Output the [x, y] coordinate of the center of the cell containing the given text.  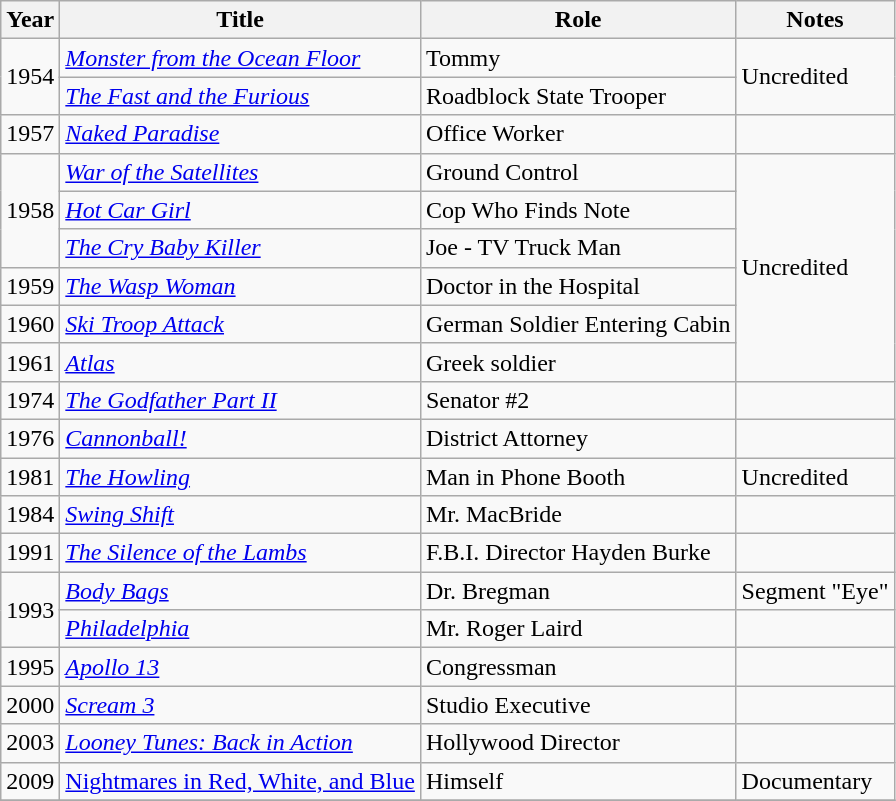
Ski Troop Attack [240, 324]
Tommy [578, 58]
Notes [815, 20]
2000 [30, 705]
Naked Paradise [240, 134]
1959 [30, 286]
Year [30, 20]
Congressman [578, 667]
Mr. Roger Laird [578, 629]
1960 [30, 324]
War of the Satellites [240, 172]
1976 [30, 438]
Nightmares in Red, White, and Blue [240, 781]
1958 [30, 210]
Title [240, 20]
Roadblock State Trooper [578, 96]
Doctor in the Hospital [578, 286]
Joe - TV Truck Man [578, 248]
Philadelphia [240, 629]
The Wasp Woman [240, 286]
Hot Car Girl [240, 210]
1961 [30, 362]
The Godfather Part II [240, 400]
Role [578, 20]
1974 [30, 400]
Dr. Bregman [578, 591]
1954 [30, 77]
The Cry Baby Killer [240, 248]
1984 [30, 515]
Cop Who Finds Note [578, 210]
Greek soldier [578, 362]
F.B.I. Director Hayden Burke [578, 553]
Atlas [240, 362]
Ground Control [578, 172]
Senator #2 [578, 400]
The Silence of the Lambs [240, 553]
Monster from the Ocean Floor [240, 58]
Man in Phone Booth [578, 477]
Documentary [815, 781]
1957 [30, 134]
The Fast and the Furious [240, 96]
Cannonball! [240, 438]
Segment "Eye" [815, 591]
Swing Shift [240, 515]
District Attorney [578, 438]
Office Worker [578, 134]
1991 [30, 553]
Hollywood Director [578, 743]
Apollo 13 [240, 667]
Body Bags [240, 591]
2003 [30, 743]
1981 [30, 477]
Scream 3 [240, 705]
Looney Tunes: Back in Action [240, 743]
Studio Executive [578, 705]
Mr. MacBride [578, 515]
Himself [578, 781]
1993 [30, 610]
The Howling [240, 477]
2009 [30, 781]
1995 [30, 667]
German Soldier Entering Cabin [578, 324]
